Find where the given text appears and provide that cell's center as [x, y] coordinate. 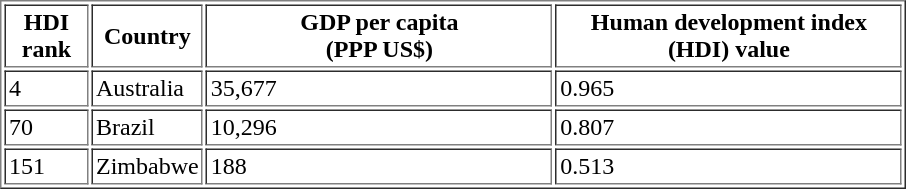
Human development index(HDI) value [729, 36]
Country [148, 36]
0.513 [729, 166]
70 [46, 128]
HDI rank [46, 36]
Brazil [148, 128]
188 [379, 166]
Zimbabwe [148, 166]
0.807 [729, 128]
4 [46, 88]
Australia [148, 88]
0.965 [729, 88]
GDP per capita(PPP US$) [379, 36]
10,296 [379, 128]
151 [46, 166]
35,677 [379, 88]
